Identify which cell holds the provided text, then report its (X, Y) central coordinate. 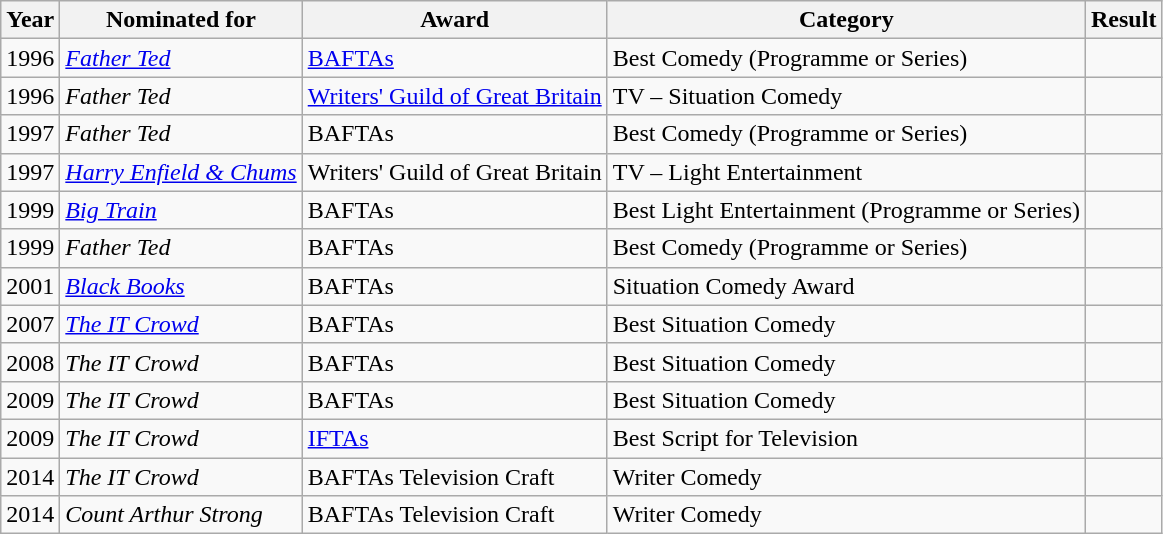
Result (1124, 20)
2001 (30, 286)
2008 (30, 362)
Big Train (181, 210)
Best Light Entertainment (Programme or Series) (846, 210)
TV – Light Entertainment (846, 172)
2007 (30, 324)
Situation Comedy Award (846, 286)
Award (454, 20)
IFTAs (454, 438)
Year (30, 20)
Count Arthur Strong (181, 515)
Best Script for Television (846, 438)
Black Books (181, 286)
Category (846, 20)
Nominated for (181, 20)
Harry Enfield & Chums (181, 172)
TV – Situation Comedy (846, 96)
